Detect which cell encompasses the target text, then output its (x, y) center coordinate. 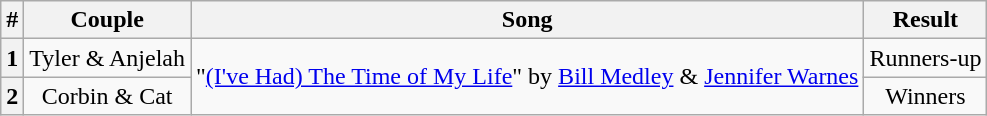
Couple (108, 20)
2 (12, 96)
Runners-up (926, 58)
"(I've Had) The Time of My Life" by Bill Medley & Jennifer Warnes (526, 77)
Corbin & Cat (108, 96)
Song (526, 20)
Result (926, 20)
Winners (926, 96)
# (12, 20)
1 (12, 58)
Tyler & Anjelah (108, 58)
